Return [x, y] of the center of cell containing provided text 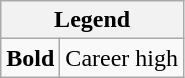
Career high [122, 58]
Legend [92, 20]
Bold [30, 58]
